Find where the given text appears and provide that cell's center as [X, Y] coordinate. 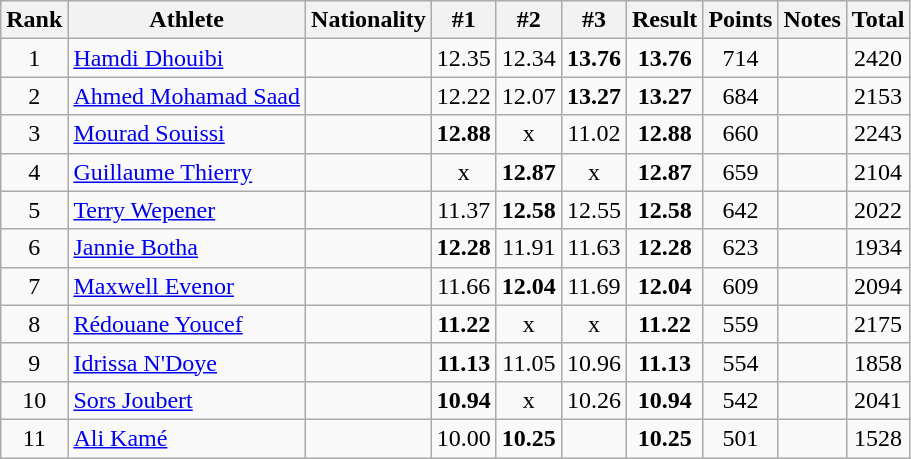
Mourad Souissi [187, 134]
11.69 [594, 286]
10.00 [464, 438]
2153 [878, 96]
2104 [878, 172]
#1 [464, 20]
11.05 [528, 362]
559 [740, 324]
12.22 [464, 96]
2 [34, 96]
684 [740, 96]
Hamdi Dhouibi [187, 58]
542 [740, 400]
Maxwell Evenor [187, 286]
Result [664, 20]
10.96 [594, 362]
11.66 [464, 286]
Guillaume Thierry [187, 172]
#3 [594, 20]
Ahmed Mohamad Saad [187, 96]
623 [740, 248]
2094 [878, 286]
9 [34, 362]
2243 [878, 134]
1528 [878, 438]
12.34 [528, 58]
2022 [878, 210]
1858 [878, 362]
11.91 [528, 248]
11.37 [464, 210]
10.26 [594, 400]
Nationality [369, 20]
Notes [812, 20]
Athlete [187, 20]
10 [34, 400]
659 [740, 172]
6 [34, 248]
714 [740, 58]
Jannie Botha [187, 248]
11 [34, 438]
Terry Wepener [187, 210]
660 [740, 134]
501 [740, 438]
8 [34, 324]
2420 [878, 58]
12.55 [594, 210]
609 [740, 286]
Sors Joubert [187, 400]
Rank [34, 20]
1934 [878, 248]
11.02 [594, 134]
Idrissa N'Doye [187, 362]
2175 [878, 324]
Ali Kamé [187, 438]
Total [878, 20]
4 [34, 172]
12.07 [528, 96]
7 [34, 286]
3 [34, 134]
554 [740, 362]
11.63 [594, 248]
2041 [878, 400]
12.35 [464, 58]
Points [740, 20]
642 [740, 210]
5 [34, 210]
Rédouane Youcef [187, 324]
#2 [528, 20]
1 [34, 58]
